Identify which cell holds the provided text, then report its (x, y) central coordinate. 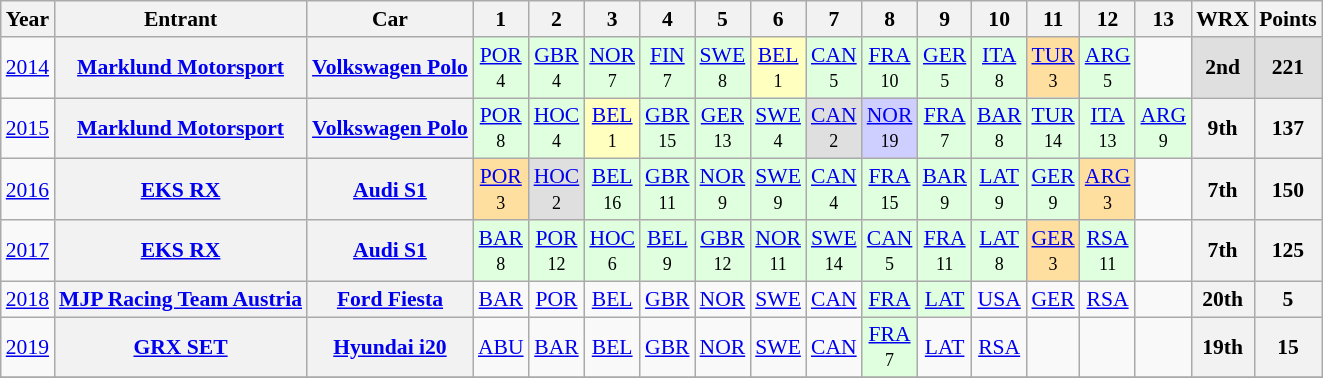
FIN7 (668, 68)
ARG5 (1108, 68)
POR3 (501, 190)
GBR11 (668, 190)
GER13 (723, 128)
ARG3 (1108, 190)
SWE9 (778, 190)
137 (1288, 128)
2017 (28, 250)
10 (1000, 19)
WRX (1222, 19)
Entrant (180, 19)
USA (1000, 299)
GER9 (1052, 190)
Ford Fiesta (390, 299)
BEL9 (668, 250)
RSA11 (1108, 250)
POR4 (501, 68)
BEL16 (612, 190)
NOR11 (778, 250)
HOC2 (557, 190)
12 (1108, 19)
GER5 (944, 68)
POR (557, 299)
LAT9 (1000, 190)
CAN2 (834, 128)
19th (1222, 348)
GRX SET (180, 348)
BAR9 (944, 190)
125 (1288, 250)
SWE8 (723, 68)
9 (944, 19)
6 (778, 19)
2 (557, 19)
221 (1288, 68)
GBR15 (668, 128)
4 (668, 19)
NOR9 (723, 190)
MJP Racing Team Austria (180, 299)
CAN4 (834, 190)
Points (1288, 19)
FRA15 (890, 190)
GER (1052, 299)
2016 (28, 190)
GBR12 (723, 250)
NOR19 (890, 128)
FRA10 (890, 68)
3 (612, 19)
TUR14 (1052, 128)
20th (1222, 299)
FRA (890, 299)
Car (390, 19)
ARG9 (1163, 128)
9th (1222, 128)
ITA8 (1000, 68)
7 (834, 19)
15 (1288, 348)
150 (1288, 190)
2nd (1222, 68)
2018 (28, 299)
SWE14 (834, 250)
HOC6 (612, 250)
2015 (28, 128)
Hyundai i20 (390, 348)
POR12 (557, 250)
GBR4 (557, 68)
13 (1163, 19)
NOR7 (612, 68)
ABU (501, 348)
11 (1052, 19)
2014 (28, 68)
ITA13 (1108, 128)
8 (890, 19)
TUR3 (1052, 68)
1 (501, 19)
Year (28, 19)
FRA11 (944, 250)
GER3 (1052, 250)
2019 (28, 348)
HOC4 (557, 128)
LAT8 (1000, 250)
SWE4 (778, 128)
POR8 (501, 128)
